Output the [x, y] coordinate of the center of the cell containing the given text.  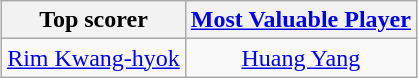
Most Valuable Player [300, 20]
Huang Yang [300, 58]
Top scorer [94, 20]
Rim Kwang-hyok [94, 58]
